Identify which cell holds the provided text, then report its (X, Y) central coordinate. 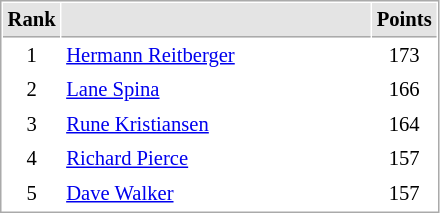
166 (404, 90)
Points (404, 20)
Richard Pierce (216, 158)
Rune Kristiansen (216, 124)
Dave Walker (216, 194)
164 (404, 124)
3 (32, 124)
5 (32, 194)
1 (32, 56)
Rank (32, 20)
Lane Spina (216, 90)
Hermann Reitberger (216, 56)
2 (32, 90)
173 (404, 56)
4 (32, 158)
